Output the [x, y] coordinate of the center of the cell containing the given text.  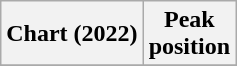
Peakposition [189, 34]
Chart (2022) [72, 34]
